Determine the (X, Y) coordinate at the center of the cell enclosing the given text.  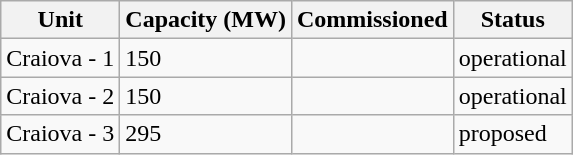
Capacity (MW) (206, 20)
Unit (60, 20)
Status (512, 20)
Craiova - 3 (60, 134)
Craiova - 1 (60, 58)
Commissioned (372, 20)
proposed (512, 134)
295 (206, 134)
Craiova - 2 (60, 96)
